Detect which cell encompasses the target text, then output its (x, y) center coordinate. 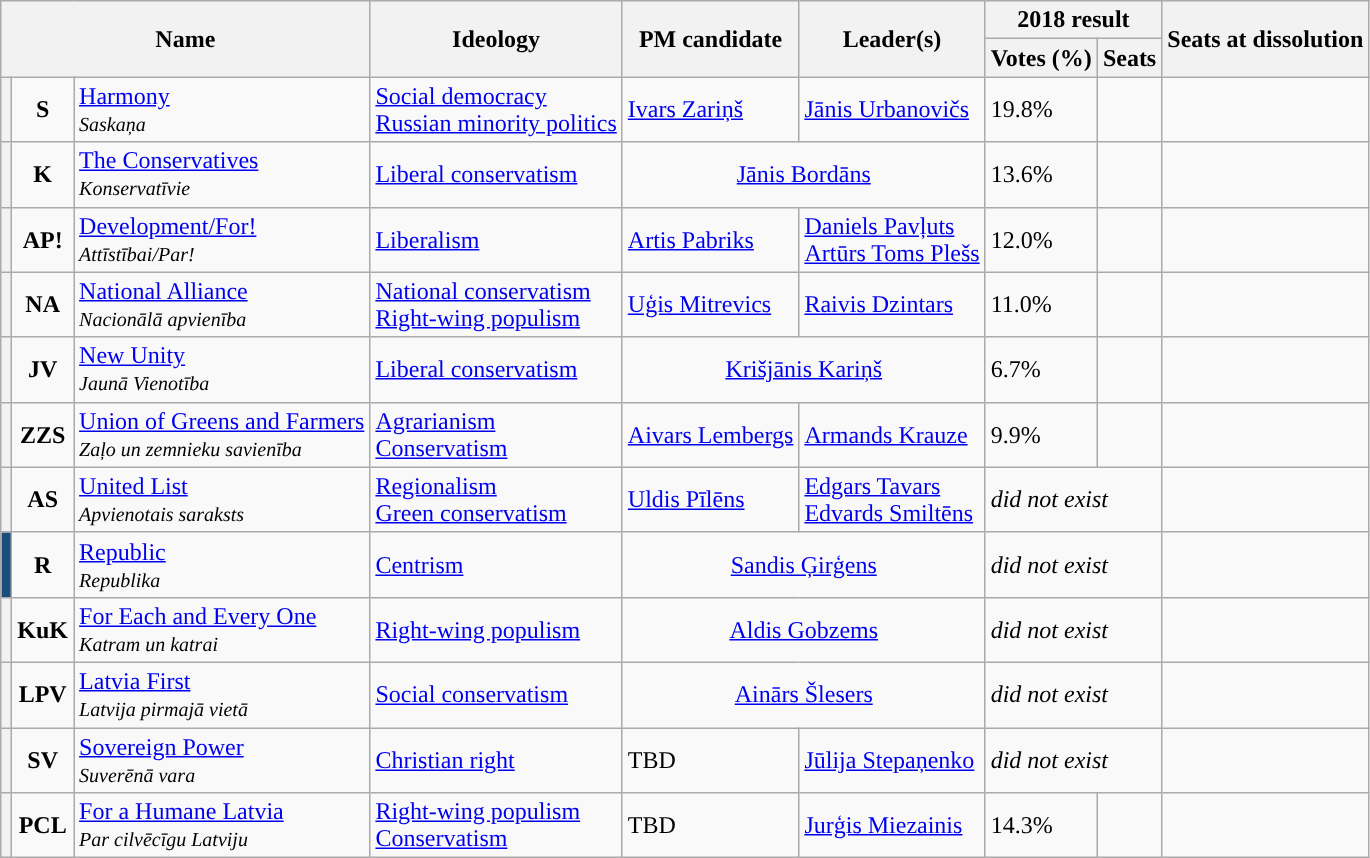
RepublicRepublika (222, 564)
Ivars Zariņš (710, 110)
Aivars Lembergs (710, 434)
LPV (43, 694)
14.3% (1041, 826)
Sandis Ģirģens (804, 564)
Social democracyRussian minority politics (496, 110)
Armands Krauze (892, 434)
KuK (43, 630)
Name (186, 39)
Ideology (496, 39)
Leader(s) (892, 39)
RegionalismGreen conservatism (496, 500)
K (43, 174)
NA (43, 304)
AS (43, 500)
For a Humane LatviaPar cilvēcīgu Latviju (222, 826)
R (43, 564)
Latvia FirstLatvija pirmajā vietā (222, 694)
Christian right (496, 760)
Centrism (496, 564)
Development/For!Attīstībai/Par! (222, 240)
National conservatismRight-wing populism (496, 304)
Uldis Pīlēns (710, 500)
Uģis Mitrevics (710, 304)
13.6% (1041, 174)
Daniels PavļutsArtūrs Toms Plešs (892, 240)
Krišjānis Kariņš (804, 370)
SV (43, 760)
Artis Pabriks (710, 240)
United ListApvienotais saraksts (222, 500)
Edgars TavarsEdvards Smiltēns (892, 500)
ZZS (43, 434)
Liberalism (496, 240)
JV (43, 370)
Right-wing populismConservatism (496, 826)
Jānis Urbanovičs (892, 110)
The ConservativesKonservatīvie (222, 174)
Aldis Gobzems (804, 630)
Seats (1129, 58)
19.8% (1041, 110)
Union of Greens and FarmersZaļo un zemnieku savienība (222, 434)
National AllianceNacionālā apvienība (222, 304)
New UnityJaunā Vienotība (222, 370)
Seats at dissolution (1266, 39)
Votes (%) (1041, 58)
Social conservatism (496, 694)
Sovereign PowerSuverēnā vara (222, 760)
PM candidate (710, 39)
AP! (43, 240)
6.7% (1041, 370)
Raivis Dzintars (892, 304)
9.9% (1041, 434)
Ainārs Šlesers (804, 694)
2018 result (1074, 20)
Jānis Bordāns (804, 174)
12.0% (1041, 240)
PCL (43, 826)
Jūlija Stepaņenko (892, 760)
HarmonySaskaņa (222, 110)
11.0% (1041, 304)
S (43, 110)
For Each and Every OneKatram un katrai (222, 630)
AgrarianismConservatism (496, 434)
Jurģis Miezainis (892, 826)
Right-wing populism (496, 630)
